Extract the [X, Y] coordinate from the center of the cell holding the provided text.  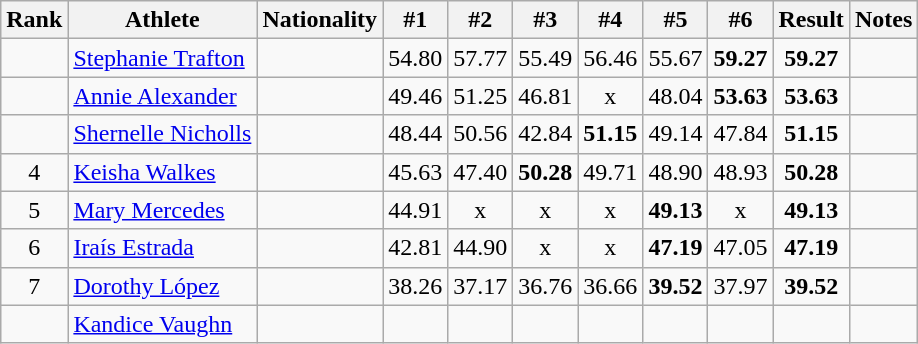
49.46 [416, 96]
48.04 [676, 96]
46.81 [546, 96]
Stephanie Trafton [162, 58]
44.91 [416, 210]
44.90 [480, 248]
49.71 [610, 172]
#6 [740, 20]
Iraís Estrada [162, 248]
49.14 [676, 134]
48.44 [416, 134]
#3 [546, 20]
37.17 [480, 286]
Result [811, 20]
55.67 [676, 58]
4 [34, 172]
54.80 [416, 58]
#4 [610, 20]
48.93 [740, 172]
#2 [480, 20]
42.81 [416, 248]
#1 [416, 20]
Athlete [162, 20]
38.26 [416, 286]
42.84 [546, 134]
Keisha Walkes [162, 172]
#5 [676, 20]
7 [34, 286]
51.25 [480, 96]
Kandice Vaughn [162, 324]
6 [34, 248]
47.40 [480, 172]
56.46 [610, 58]
5 [34, 210]
Nationality [320, 20]
48.90 [676, 172]
36.76 [546, 286]
50.56 [480, 134]
Mary Mercedes [162, 210]
55.49 [546, 58]
Rank [34, 20]
47.05 [740, 248]
Notes [883, 20]
Shernelle Nicholls [162, 134]
36.66 [610, 286]
45.63 [416, 172]
Dorothy López [162, 286]
57.77 [480, 58]
47.84 [740, 134]
Annie Alexander [162, 96]
37.97 [740, 286]
